Locate the cell with the specified text and output its [X, Y] center coordinate. 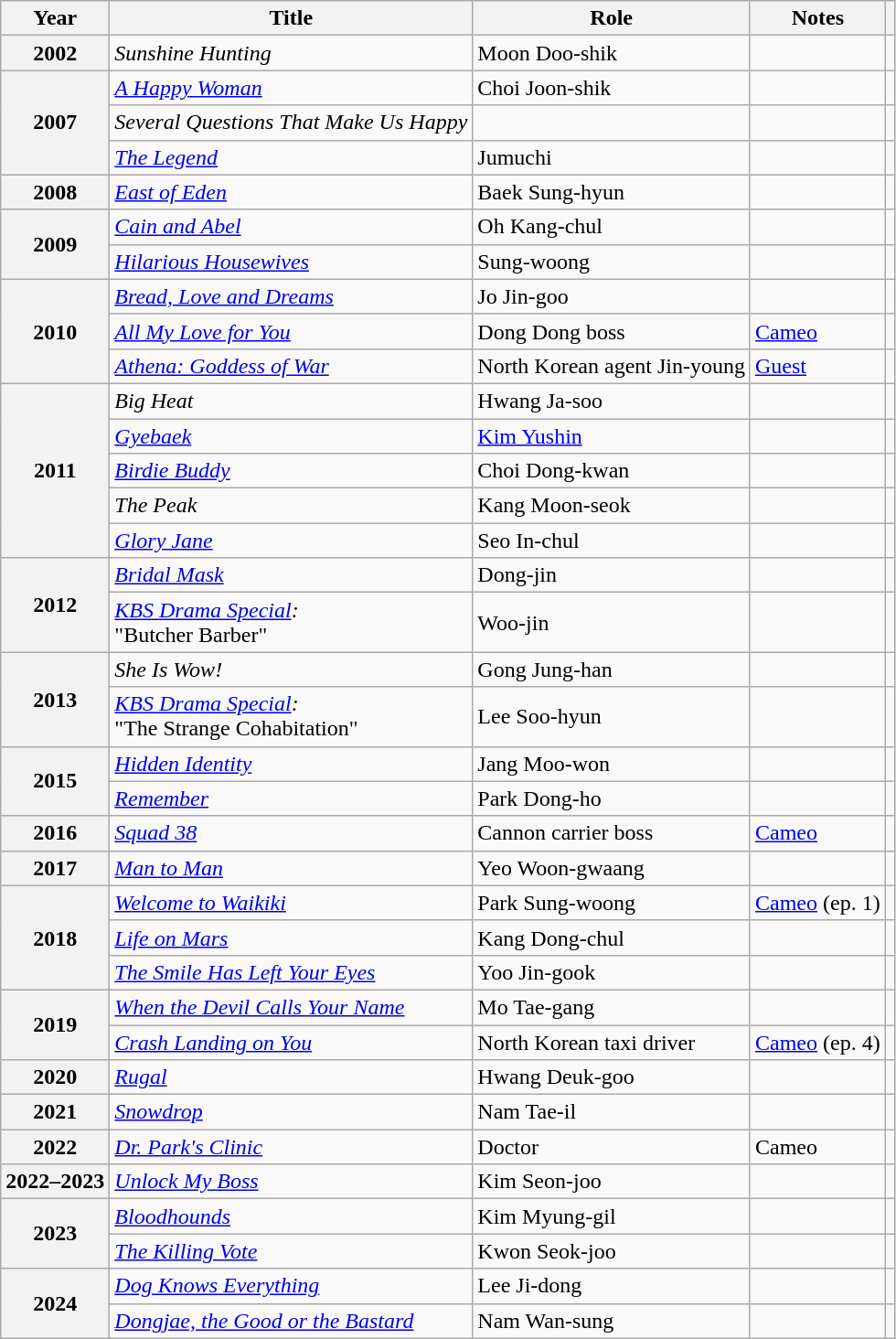
Kim Yushin [612, 436]
The Smile Has Left Your Eyes [291, 972]
Kim Seon-joo [612, 1182]
Cameo (ep. 1) [817, 903]
2015 [55, 781]
Dong-jin [612, 575]
2022 [55, 1147]
Rugal [291, 1077]
Bread, Love and Dreams [291, 296]
Yoo Jin-gook [612, 972]
She Is Wow! [291, 669]
Several Questions That Make Us Happy [291, 123]
Hilarious Housewives [291, 262]
Dong Dong boss [612, 331]
2009 [55, 244]
Doctor [612, 1147]
Kang Dong-chul [612, 937]
Mo Tae-gang [612, 1007]
Baek Sung-hyun [612, 192]
Athena: Goddess of War [291, 366]
Park Dong-ho [612, 798]
2011 [55, 470]
Remember [291, 798]
2002 [55, 53]
The Legend [291, 157]
Kwon Seok-joo [612, 1251]
Bridal Mask [291, 575]
2013 [55, 699]
Jo Jin-goo [612, 296]
Man to Man [291, 868]
Crash Landing on You [291, 1042]
Kang Moon-seok [612, 506]
2019 [55, 1024]
2020 [55, 1077]
When the Devil Calls Your Name [291, 1007]
2010 [55, 331]
Sunshine Hunting [291, 53]
2022–2023 [55, 1182]
2016 [55, 833]
Nam Wan-sung [612, 1321]
Hwang Ja-soo [612, 401]
North Korean agent Jin-young [612, 366]
Cannon carrier boss [612, 833]
Year [55, 18]
KBS Drama Special: "The Strange Cohabitation" [291, 717]
Hidden Identity [291, 764]
2023 [55, 1234]
East of Eden [291, 192]
Welcome to Waikiki [291, 903]
Gong Jung-han [612, 669]
The Killing Vote [291, 1251]
Dr. Park's Clinic [291, 1147]
Life on Mars [291, 937]
Unlock My Boss [291, 1182]
The Peak [291, 506]
Nam Tae-il [612, 1112]
2024 [55, 1303]
Woo-jin [612, 622]
Glory Jane [291, 541]
KBS Drama Special: "Butcher Barber" [291, 622]
Role [612, 18]
Seo In-chul [612, 541]
Cain and Abel [291, 227]
A Happy Woman [291, 88]
Sung-woong [612, 262]
Birdie Buddy [291, 471]
Big Heat [291, 401]
Notes [817, 18]
2017 [55, 868]
Squad 38 [291, 833]
2021 [55, 1112]
2007 [55, 123]
Choi Dong-kwan [612, 471]
Park Sung-woong [612, 903]
Snowdrop [291, 1112]
Choi Joon-shik [612, 88]
Lee Soo-hyun [612, 717]
2012 [55, 605]
Cameo (ep. 4) [817, 1042]
Dongjae, the Good or the Bastard [291, 1321]
Oh Kang-chul [612, 227]
2008 [55, 192]
Bloodhounds [291, 1216]
Guest [817, 366]
Lee Ji-dong [612, 1286]
Gyebaek [291, 436]
Jang Moo-won [612, 764]
Moon Doo-shik [612, 53]
North Korean taxi driver [612, 1042]
Yeo Woon-gwaang [612, 868]
Kim Myung-gil [612, 1216]
Hwang Deuk-goo [612, 1077]
Title [291, 18]
2018 [55, 937]
All My Love for You [291, 331]
Dog Knows Everything [291, 1286]
Jumuchi [612, 157]
